Detect which cell encompasses the target text, then output its [x, y] center coordinate. 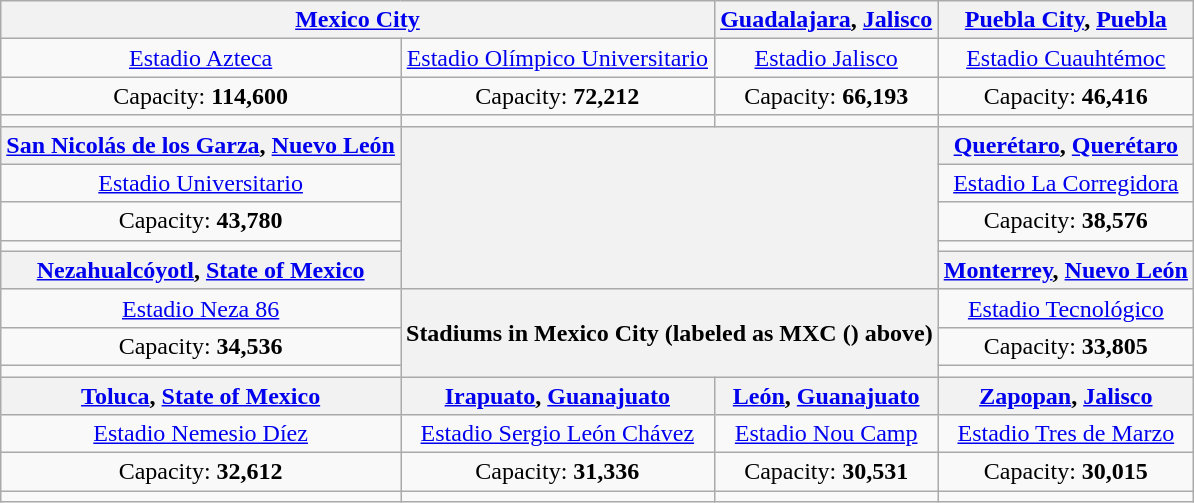
Capacity: 114,600 [201, 96]
Zapopan, Jalisco [1066, 395]
Querétaro, Querétaro [1066, 145]
Estadio Tecnológico [1066, 308]
Stadiums in Mexico City (labeled as MXC () above) [669, 332]
Guadalajara, Jalisco [826, 20]
Capacity: 72,212 [557, 96]
San Nicolás de los Garza, Nuevo León [201, 145]
Mexico City [358, 20]
Capacity: 38,576 [1066, 221]
Monterrey, Nuevo León [1066, 270]
Estadio Neza 86 [201, 308]
Capacity: 30,531 [826, 472]
Capacity: 46,416 [1066, 96]
Capacity: 32,612 [201, 472]
León, Guanajuato [826, 395]
Estadio Sergio León Chávez [557, 434]
Capacity: 66,193 [826, 96]
Estadio Nemesio Díez [201, 434]
Capacity: 33,805 [1066, 346]
Estadio Olímpico Universitario [557, 58]
Capacity: 34,536 [201, 346]
Irapuato, Guanajuato [557, 395]
Estadio La Corregidora [1066, 183]
Estadio Cuauhtémoc [1066, 58]
Estadio Tres de Marzo [1066, 434]
Capacity: 31,336 [557, 472]
Toluca, State of Mexico [201, 395]
Nezahualcóyotl, State of Mexico [201, 270]
Estadio Jalisco [826, 58]
Capacity: 43,780 [201, 221]
Capacity: 30,015 [1066, 472]
Estadio Azteca [201, 58]
Estadio Nou Camp [826, 434]
Estadio Universitario [201, 183]
Puebla City, Puebla [1066, 20]
